From the cell containing the given text, extract its center point as [X, Y] coordinate. 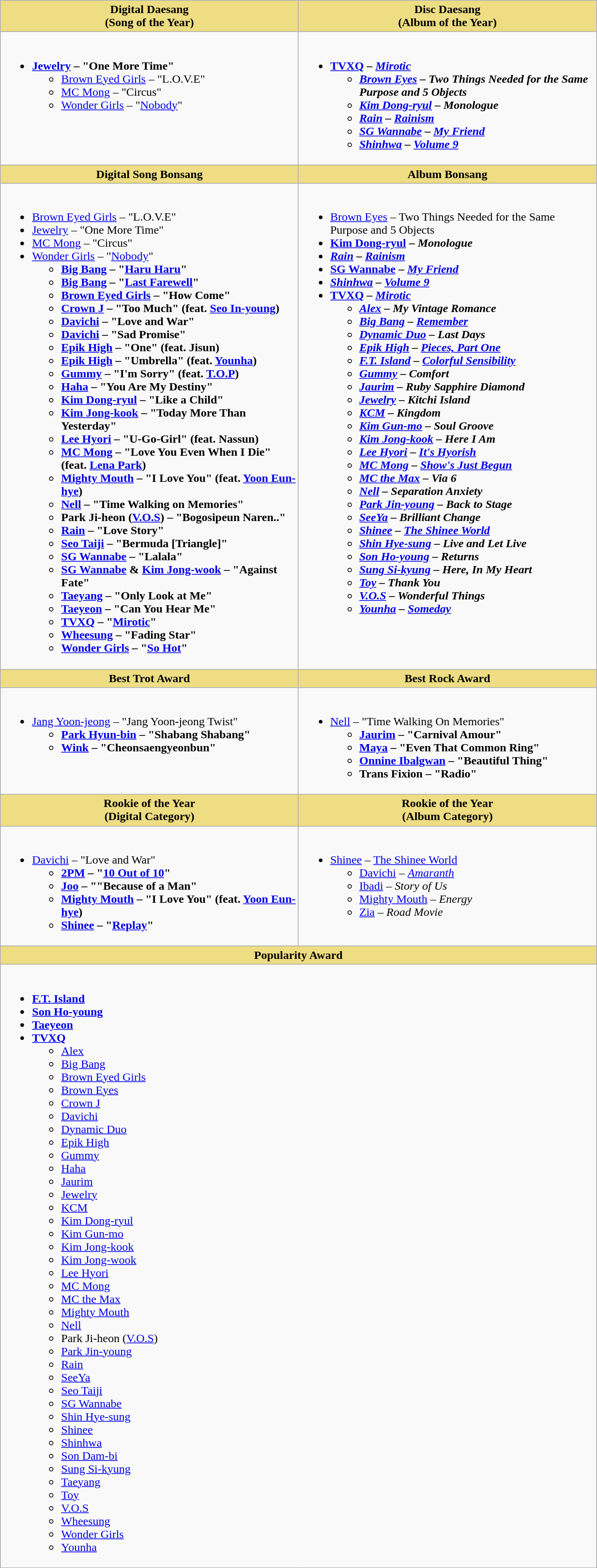
Best Trot Award [150, 678]
Digital Daesang(Song of the Year) [150, 16]
Jang Yoon-jeong – "Jang Yoon-jeong Twist"Park Hyun-bin – "Shabang Shabang"Wink – "Cheonsaengyeonbun" [150, 741]
Album Bonsang [447, 174]
Rookie of the Year(Album Category) [447, 810]
Davichi – "Love and War"2PM – "10 Out of 10"Joo – ""Because of a Man"Mighty Mouth – "I Love You" (feat. Yoon Eun-hye)Shinee – "Replay" [150, 886]
Best Rock Award [447, 678]
Popularity Award [298, 955]
Shinee – The Shinee WorldDavichi – AmaranthIbadi – Story of UsMighty Mouth – EnergyZia – Road Movie [447, 886]
Nell – "Time Walking On Memories"Jaurim – "Carnival Amour"Maya – "Even That Common Ring"Onnine Ibalgwan – "Beautiful Thing"Trans Fixion – "Radio" [447, 741]
Rookie of the Year(Digital Category) [150, 810]
Digital Song Bonsang [150, 174]
Disc Daesang(Album of the Year) [447, 16]
Jewelry – "One More Time"Brown Eyed Girls – "L.O.V.E"MC Mong – "Circus"Wonder Girls – "Nobody" [150, 99]
